Provide the (X, Y) coordinate of the cell's center where the given text is located.  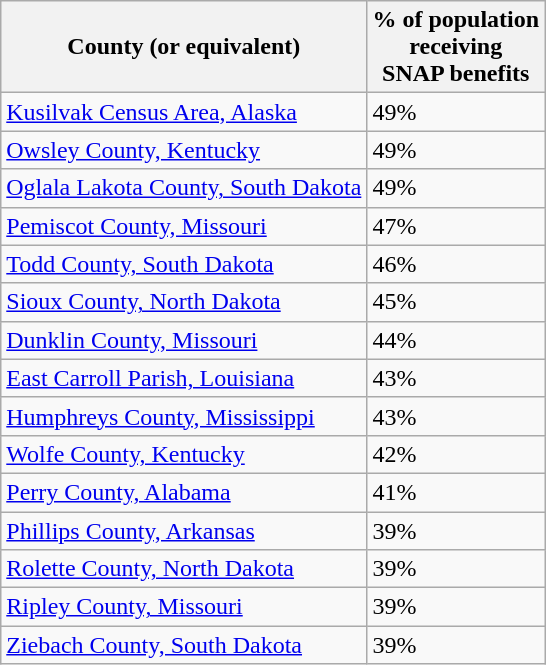
Dunklin County, Missouri (184, 340)
Humphreys County, Mississippi (184, 416)
County (or equivalent) (184, 47)
Phillips County, Arkansas (184, 531)
Kusilvak Census Area, Alaska (184, 112)
42% (456, 454)
Pemiscot County, Missouri (184, 226)
East Carroll Parish, Louisiana (184, 378)
Oglala Lakota County, South Dakota (184, 188)
Ziebach County, South Dakota (184, 645)
46% (456, 264)
Sioux County, North Dakota (184, 302)
Perry County, Alabama (184, 492)
Owsley County, Kentucky (184, 150)
Rolette County, North Dakota (184, 569)
% of populationreceivingSNAP benefits (456, 47)
44% (456, 340)
Wolfe County, Kentucky (184, 454)
Ripley County, Missouri (184, 607)
45% (456, 302)
41% (456, 492)
Todd County, South Dakota (184, 264)
47% (456, 226)
